Search for the cell housing the specified text and yield its (x, y) center coordinate. 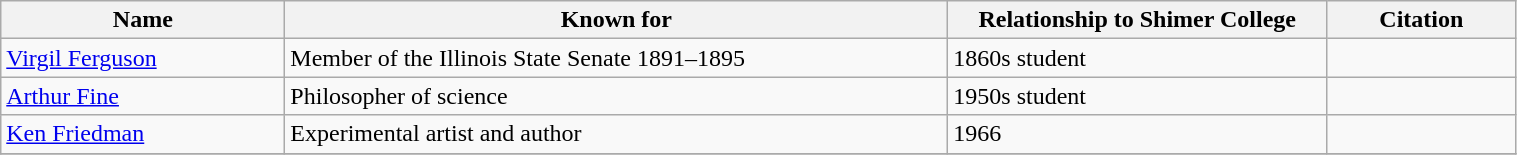
1966 (1138, 134)
Relationship to Shimer College (1138, 20)
Name (143, 20)
Experimental artist and author (616, 134)
Virgil Ferguson (143, 58)
Citation (1422, 20)
Arthur Fine (143, 96)
1950s student (1138, 96)
1860s student (1138, 58)
Member of the Illinois State Senate 1891–1895 (616, 58)
Ken Friedman (143, 134)
Known for (616, 20)
Philosopher of science (616, 96)
